Find where the given text appears and provide that cell's center as (x, y) coordinate. 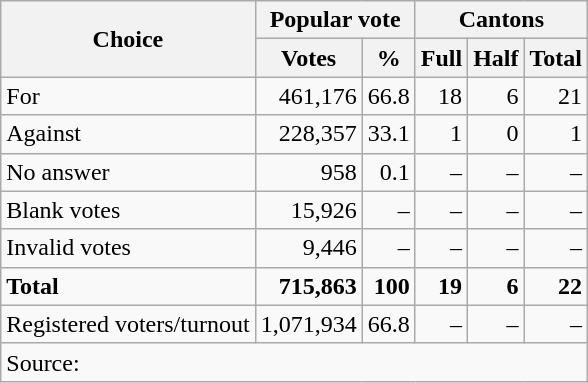
1,071,934 (308, 324)
Blank votes (128, 210)
For (128, 96)
Popular vote (335, 20)
Cantons (501, 20)
Votes (308, 58)
Against (128, 134)
461,176 (308, 96)
19 (441, 286)
958 (308, 172)
Choice (128, 39)
22 (556, 286)
Registered voters/turnout (128, 324)
Half (496, 58)
Invalid votes (128, 248)
715,863 (308, 286)
33.1 (388, 134)
0 (496, 134)
15,926 (308, 210)
228,357 (308, 134)
100 (388, 286)
21 (556, 96)
No answer (128, 172)
18 (441, 96)
Full (441, 58)
Source: (294, 362)
0.1 (388, 172)
% (388, 58)
9,446 (308, 248)
